Pinpoint the cell where the given text exists, returning its [X, Y] midpoint coordinate. 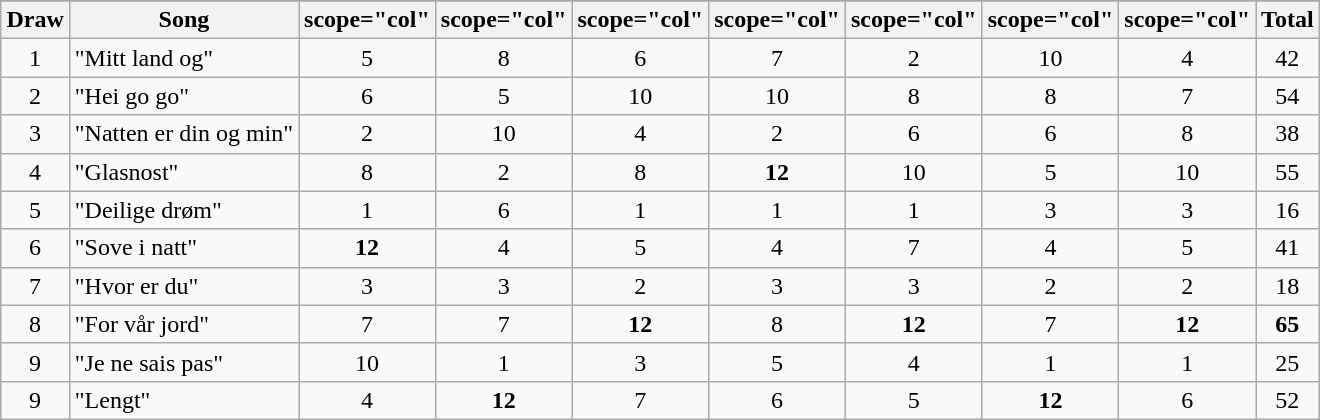
54 [1288, 96]
65 [1288, 324]
"Natten er din og min" [184, 134]
"Glasnost" [184, 172]
18 [1288, 286]
41 [1288, 248]
"Hei go go" [184, 96]
52 [1288, 400]
42 [1288, 58]
"Sove i natt" [184, 248]
"Hvor er du" [184, 286]
25 [1288, 362]
16 [1288, 210]
Total [1288, 20]
"Lengt" [184, 400]
55 [1288, 172]
"Mitt land og" [184, 58]
"Je ne sais pas" [184, 362]
Draw [35, 20]
"For vår jord" [184, 324]
"Deilige drøm" [184, 210]
Song [184, 20]
38 [1288, 134]
